Identify which cell holds the provided text, then report its (x, y) central coordinate. 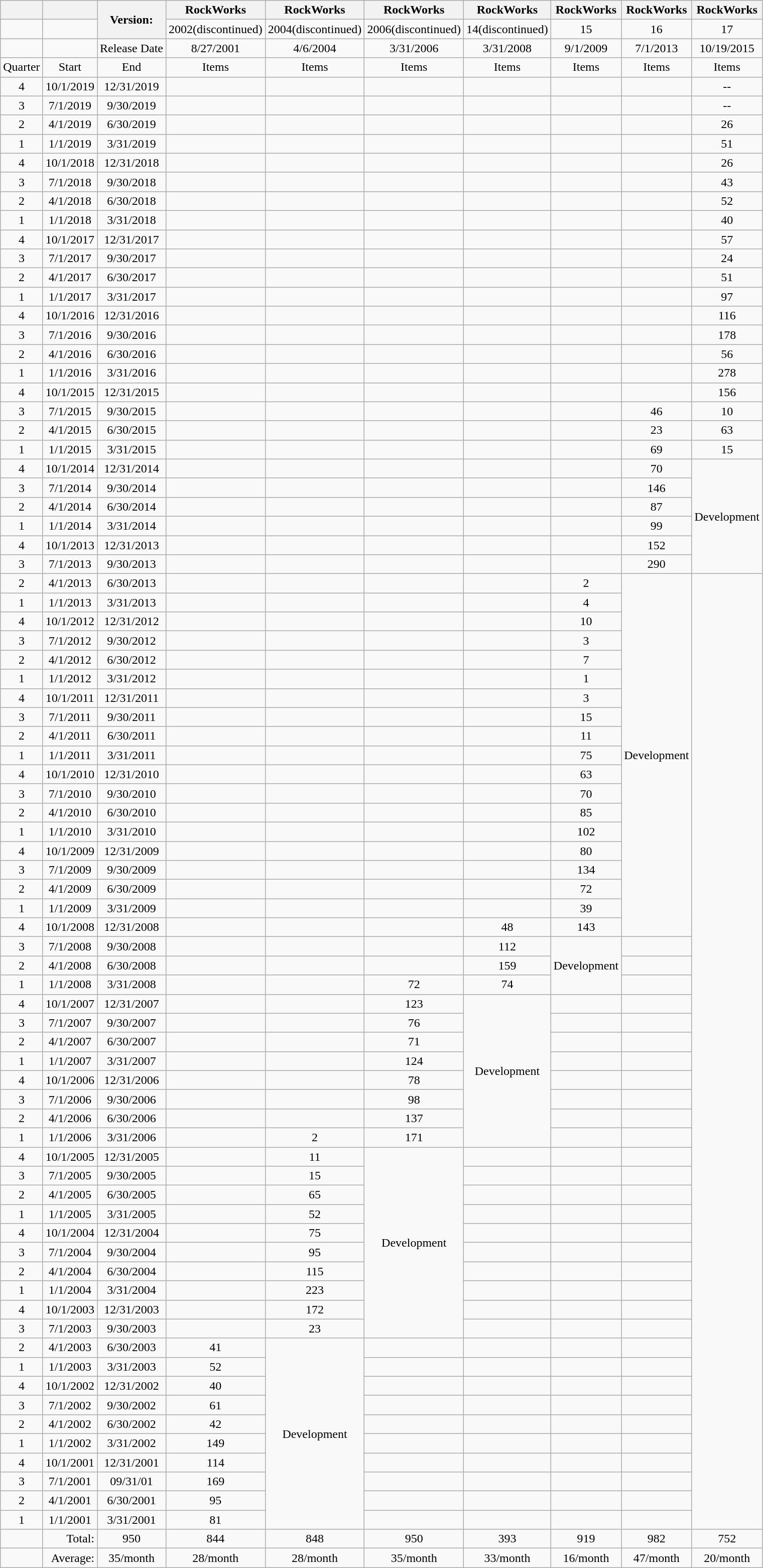
10/1/2002 (70, 1386)
4/1/2007 (70, 1042)
98 (414, 1099)
Start (70, 67)
143 (586, 927)
20/month (727, 1558)
10/1/2015 (70, 392)
6/30/2016 (132, 354)
1/1/2008 (70, 985)
10/1/2006 (70, 1080)
152 (657, 545)
7/1/2007 (70, 1023)
10/19/2015 (727, 48)
12/31/2015 (132, 392)
12/31/2011 (132, 698)
116 (727, 316)
1/1/2004 (70, 1290)
65 (315, 1195)
6/30/2005 (132, 1195)
10/1/2003 (70, 1309)
10/1/2004 (70, 1233)
4/1/2011 (70, 736)
9/30/2014 (132, 488)
4/1/2009 (70, 889)
Version: (132, 20)
81 (215, 1520)
12/31/2003 (132, 1309)
10/1/2001 (70, 1463)
149 (215, 1443)
146 (657, 488)
112 (507, 946)
1/1/2014 (70, 526)
6/30/2004 (132, 1271)
848 (315, 1539)
9/30/2018 (132, 182)
6/30/2010 (132, 812)
42 (215, 1424)
919 (586, 1539)
7/1/2009 (70, 870)
134 (586, 870)
7 (586, 660)
9/30/2019 (132, 105)
102 (586, 831)
1/1/2006 (70, 1137)
Release Date (132, 48)
1/1/2016 (70, 373)
3/31/2001 (132, 1520)
43 (727, 182)
4/6/2004 (315, 48)
12/31/2014 (132, 468)
6/30/2014 (132, 507)
10/1/2009 (70, 851)
6/30/2011 (132, 736)
4/1/2019 (70, 125)
69 (657, 449)
6/30/2001 (132, 1501)
10/1/2005 (70, 1156)
844 (215, 1539)
6/30/2006 (132, 1118)
178 (727, 335)
9/30/2007 (132, 1023)
10/1/2013 (70, 545)
7/1/2019 (70, 105)
6/30/2008 (132, 966)
114 (215, 1463)
3/31/2019 (132, 144)
3/31/2005 (132, 1214)
12/31/2009 (132, 851)
12/31/2004 (132, 1233)
12/31/2007 (132, 1004)
1/1/2019 (70, 144)
1/1/2012 (70, 679)
47/month (657, 1558)
6/30/2012 (132, 660)
4/1/2016 (70, 354)
57 (727, 239)
123 (414, 1004)
3/31/2011 (132, 755)
7/1/2003 (70, 1329)
4/1/2002 (70, 1424)
9/30/2008 (132, 946)
16 (657, 29)
3/31/2016 (132, 373)
09/31/01 (132, 1482)
4/1/2008 (70, 966)
7/1/2016 (70, 335)
1/1/2013 (70, 602)
7/1/2005 (70, 1176)
1/1/2018 (70, 220)
172 (315, 1309)
85 (586, 812)
3/31/2010 (132, 831)
290 (657, 564)
9/30/2012 (132, 641)
Average: (70, 1558)
12/31/2017 (132, 239)
1/1/2009 (70, 908)
9/30/2005 (132, 1176)
9/30/2004 (132, 1252)
1/1/2015 (70, 449)
4/1/2005 (70, 1195)
6/30/2015 (132, 430)
1/1/2001 (70, 1520)
2004(discontinued) (315, 29)
3/31/2013 (132, 602)
7/1/2018 (70, 182)
1/1/2011 (70, 755)
12/31/2012 (132, 622)
71 (414, 1042)
56 (727, 354)
78 (414, 1080)
124 (414, 1061)
6/30/2003 (132, 1348)
6/30/2018 (132, 201)
9/30/2002 (132, 1405)
Total: (70, 1539)
6/30/2002 (132, 1424)
74 (507, 985)
12/31/2005 (132, 1156)
4/1/2012 (70, 660)
80 (586, 851)
1/1/2010 (70, 831)
9/30/2016 (132, 335)
24 (727, 259)
46 (657, 411)
9/30/2015 (132, 411)
137 (414, 1118)
33/month (507, 1558)
4/1/2014 (70, 507)
982 (657, 1539)
9/30/2006 (132, 1099)
Quarter (22, 67)
3/31/2012 (132, 679)
4/1/2017 (70, 278)
End (132, 67)
2002(discontinued) (215, 29)
4/1/2001 (70, 1501)
7/1/2015 (70, 411)
3/31/2014 (132, 526)
9/30/2011 (132, 717)
12/31/2002 (132, 1386)
10/1/2019 (70, 86)
752 (727, 1539)
7/1/2011 (70, 717)
12/31/2019 (132, 86)
9/30/2009 (132, 870)
6/30/2007 (132, 1042)
12/31/2006 (132, 1080)
12/31/2001 (132, 1463)
4/1/2015 (70, 430)
41 (215, 1348)
9/1/2009 (586, 48)
4/1/2010 (70, 812)
87 (657, 507)
3/31/2003 (132, 1367)
10/1/2012 (70, 622)
10/1/2014 (70, 468)
4/1/2018 (70, 201)
6/30/2019 (132, 125)
3/31/2015 (132, 449)
3/31/2009 (132, 908)
9/30/2003 (132, 1329)
39 (586, 908)
99 (657, 526)
3/31/2004 (132, 1290)
12/31/2008 (132, 927)
223 (315, 1290)
3/31/2018 (132, 220)
6/30/2013 (132, 583)
10/1/2008 (70, 927)
10/1/2016 (70, 316)
115 (315, 1271)
7/1/2010 (70, 793)
10/1/2018 (70, 163)
4/1/2006 (70, 1118)
156 (727, 392)
9/30/2013 (132, 564)
4/1/2013 (70, 583)
278 (727, 373)
10/1/2007 (70, 1004)
7/1/2014 (70, 488)
3/31/2002 (132, 1443)
6/30/2017 (132, 278)
48 (507, 927)
61 (215, 1405)
4/1/2004 (70, 1271)
7/1/2006 (70, 1099)
12/31/2018 (132, 163)
3/31/2017 (132, 297)
14(discontinued) (507, 29)
12/31/2013 (132, 545)
17 (727, 29)
1/1/2002 (70, 1443)
7/1/2008 (70, 946)
1/1/2003 (70, 1367)
9/30/2010 (132, 793)
7/1/2017 (70, 259)
4/1/2003 (70, 1348)
97 (727, 297)
10/1/2017 (70, 239)
10/1/2011 (70, 698)
9/30/2017 (132, 259)
7/1/2004 (70, 1252)
1/1/2007 (70, 1061)
1/1/2005 (70, 1214)
169 (215, 1482)
171 (414, 1137)
7/1/2001 (70, 1482)
393 (507, 1539)
7/1/2002 (70, 1405)
12/31/2010 (132, 774)
76 (414, 1023)
10/1/2010 (70, 774)
2006(discontinued) (414, 29)
6/30/2009 (132, 889)
1/1/2017 (70, 297)
3/31/2007 (132, 1061)
12/31/2016 (132, 316)
8/27/2001 (215, 48)
16/month (586, 1558)
7/1/2012 (70, 641)
159 (507, 966)
